Detect which cell encompasses the target text, then output its (x, y) center coordinate. 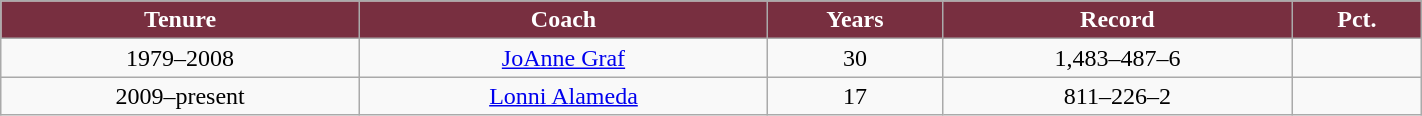
30 (856, 58)
2009–present (180, 96)
Pct. (1358, 20)
17 (856, 96)
Years (856, 20)
Coach (563, 20)
1,483–487–6 (1117, 58)
811–226–2 (1117, 96)
JoAnne Graf (563, 58)
1979–2008 (180, 58)
Tenure (180, 20)
Record (1117, 20)
Lonni Alameda (563, 96)
